Identify which cell holds the provided text, then report its (X, Y) central coordinate. 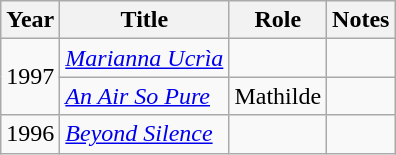
Marianna Ucrìa (144, 58)
Beyond Silence (144, 134)
Role (278, 20)
1997 (30, 77)
Notes (361, 20)
Year (30, 20)
An Air So Pure (144, 96)
Mathilde (278, 96)
1996 (30, 134)
Title (144, 20)
